Locate the cell with the specified text and output its [X, Y] center coordinate. 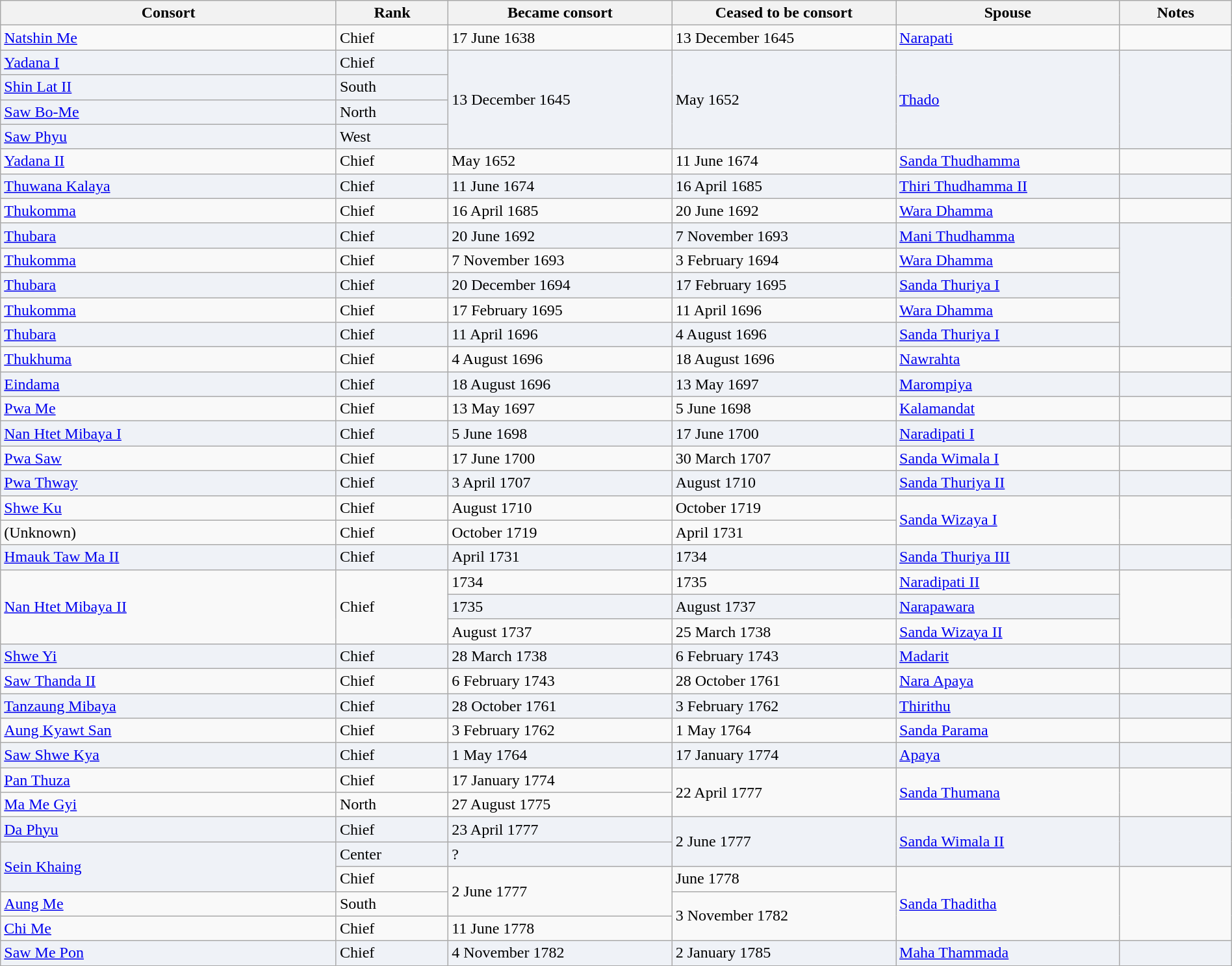
Narapawara [1008, 607]
Consort [169, 13]
Shwe Yi [169, 656]
Became consort [560, 13]
Chi Me [169, 928]
Saw Me Pon [169, 953]
Eindama [169, 384]
Sanda Parama [1008, 731]
28 March 1738 [560, 656]
2 January 1785 [784, 953]
11 June 1778 [560, 928]
17 June 1638 [560, 38]
Saw Thanda II [169, 681]
Marompiya [1008, 384]
Pwa Thway [169, 483]
Center [392, 854]
Saw Bo-Me [169, 112]
Sanda Wizaya II [1008, 631]
Sanda Thuriya II [1008, 483]
20 December 1694 [560, 285]
Sanda Thudhamma [1008, 161]
Ma Me Gyi [169, 805]
Thuwana Kalaya [169, 186]
Yadana I [169, 62]
Pwa Me [169, 409]
23 April 1777 [560, 829]
June 1778 [784, 879]
Nawrahta [1008, 359]
Notes [1175, 13]
Nara Apaya [1008, 681]
25 March 1738 [784, 631]
Sanda Thuriya III [1008, 557]
? [560, 854]
3 April 1707 [560, 483]
Shin Lat II [169, 87]
Thado [1008, 99]
Natshin Me [169, 38]
Spouse [1008, 13]
Sanda Thumana [1008, 792]
Hmauk Taw Ma II [169, 557]
Thiri Thudhamma II [1008, 186]
Sanda Wimala II [1008, 842]
Pwa Saw [169, 458]
Kalamandat [1008, 409]
Ceased to be consort [784, 13]
Mani Thudhamma [1008, 235]
Thirithu [1008, 705]
Aung Me [169, 904]
Tanzaung Mibaya [169, 705]
Shwe Ku [169, 508]
West [392, 137]
Sein Khaing [169, 867]
Naradipati I [1008, 434]
Pan Thuza [169, 780]
Thukhuma [169, 359]
3 November 1782 [784, 916]
27 August 1775 [560, 805]
Naradipati II [1008, 582]
Apaya [1008, 755]
30 March 1707 [784, 458]
Sanda Thaditha [1008, 904]
Madarit [1008, 656]
22 April 1777 [784, 792]
3 February 1694 [784, 260]
Rank [392, 13]
Saw Shwe Kya [169, 755]
Yadana II [169, 161]
Da Phyu [169, 829]
Sanda Wizaya I [1008, 520]
Sanda Wimala I [1008, 458]
Maha Thammada [1008, 953]
Nan Htet Mibaya II [169, 607]
Saw Phyu [169, 137]
Narapati [1008, 38]
Aung Kyawt San [169, 731]
Nan Htet Mibaya I [169, 434]
(Unknown) [169, 532]
4 November 1782 [560, 953]
